Scan for the cell matching the given text and deliver its [X, Y] coordinate at center. 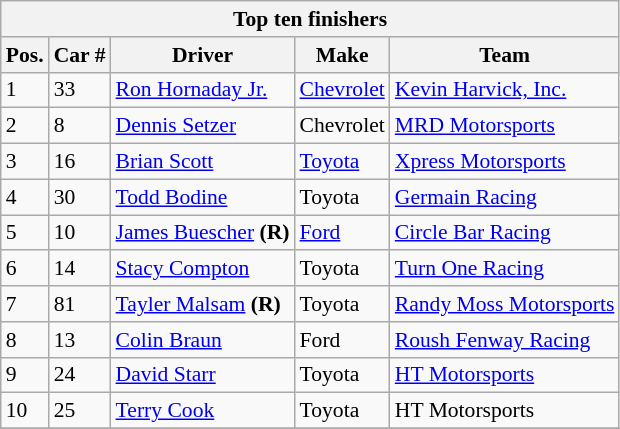
Colin Braun [203, 340]
Pos. [25, 55]
MRD Motorsports [505, 126]
9 [25, 375]
Tayler Malsam (R) [203, 304]
25 [80, 411]
Dennis Setzer [203, 126]
Car # [80, 55]
1 [25, 90]
13 [80, 340]
Terry Cook [203, 411]
Todd Bodine [203, 197]
Stacy Compton [203, 269]
24 [80, 375]
Team [505, 55]
Make [342, 55]
4 [25, 197]
Circle Bar Racing [505, 233]
2 [25, 126]
Randy Moss Motorsports [505, 304]
Driver [203, 55]
Turn One Racing [505, 269]
6 [25, 269]
14 [80, 269]
7 [25, 304]
Xpress Motorsports [505, 162]
Brian Scott [203, 162]
33 [80, 90]
David Starr [203, 375]
81 [80, 304]
Top ten finishers [310, 19]
James Buescher (R) [203, 233]
3 [25, 162]
5 [25, 233]
Roush Fenway Racing [505, 340]
30 [80, 197]
Kevin Harvick, Inc. [505, 90]
16 [80, 162]
Germain Racing [505, 197]
Ron Hornaday Jr. [203, 90]
